Find where the given text appears and provide that cell's center as (x, y) coordinate. 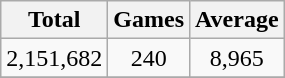
240 (149, 58)
2,151,682 (54, 58)
Average (238, 20)
Total (54, 20)
8,965 (238, 58)
Games (149, 20)
